Determine the [x, y] coordinate at the center of the cell enclosing the given text.  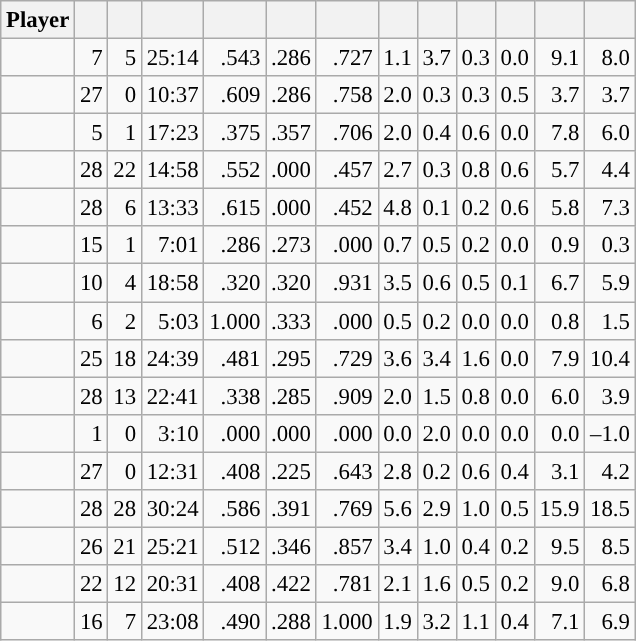
13 [124, 396]
.288 [291, 621]
4.8 [398, 208]
24:39 [172, 358]
.333 [291, 321]
25:14 [172, 58]
3.1 [559, 471]
20:31 [172, 584]
.490 [235, 621]
7:01 [172, 245]
10:37 [172, 95]
8.5 [610, 546]
5.9 [610, 283]
30:24 [172, 509]
22:41 [172, 396]
3:10 [172, 433]
23:08 [172, 621]
26 [92, 546]
.706 [347, 133]
.225 [291, 471]
.457 [347, 170]
.643 [347, 471]
–1.0 [610, 433]
5.6 [398, 509]
.481 [235, 358]
25:21 [172, 546]
.512 [235, 546]
.285 [291, 396]
.729 [347, 358]
Player [38, 20]
.857 [347, 546]
9.0 [559, 584]
12:31 [172, 471]
12 [124, 584]
15.9 [559, 509]
.758 [347, 95]
.452 [347, 208]
2.9 [436, 509]
.552 [235, 170]
2.8 [398, 471]
7.9 [559, 358]
21 [124, 546]
.391 [291, 509]
0.7 [398, 245]
6.8 [610, 584]
18 [124, 358]
3.6 [398, 358]
10 [92, 283]
3.9 [610, 396]
.615 [235, 208]
.931 [347, 283]
7.8 [559, 133]
6.9 [610, 621]
4.2 [610, 471]
.609 [235, 95]
.422 [291, 584]
10.4 [610, 358]
.543 [235, 58]
5.7 [559, 170]
16 [92, 621]
6.7 [559, 283]
0.9 [559, 245]
4 [124, 283]
.338 [235, 396]
2.1 [398, 584]
.273 [291, 245]
.909 [347, 396]
7.1 [559, 621]
.346 [291, 546]
5:03 [172, 321]
25 [92, 358]
9.1 [559, 58]
13:33 [172, 208]
18.5 [610, 509]
1.9 [398, 621]
15 [92, 245]
3.2 [436, 621]
14:58 [172, 170]
9.5 [559, 546]
.727 [347, 58]
.781 [347, 584]
.375 [235, 133]
17:23 [172, 133]
7.3 [610, 208]
3.5 [398, 283]
.295 [291, 358]
.769 [347, 509]
2.7 [398, 170]
.586 [235, 509]
8.0 [610, 58]
4.4 [610, 170]
18:58 [172, 283]
2 [124, 321]
5.8 [559, 208]
.357 [291, 133]
